Pinpoint the cell where the given text exists, returning its (x, y) midpoint coordinate. 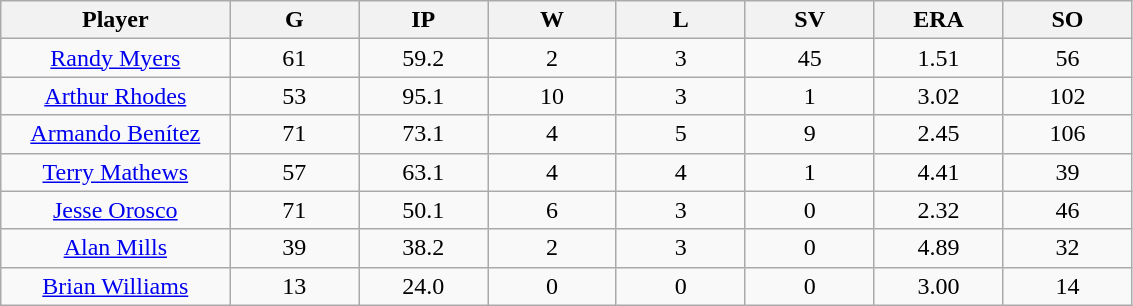
1.51 (938, 58)
Armando Benítez (116, 134)
63.1 (424, 172)
73.1 (424, 134)
6 (552, 210)
50.1 (424, 210)
2.32 (938, 210)
14 (1068, 286)
59.2 (424, 58)
57 (294, 172)
102 (1068, 96)
W (552, 20)
24.0 (424, 286)
Terry Mathews (116, 172)
56 (1068, 58)
Player (116, 20)
13 (294, 286)
G (294, 20)
10 (552, 96)
Randy Myers (116, 58)
53 (294, 96)
ERA (938, 20)
4.41 (938, 172)
5 (680, 134)
SV (810, 20)
95.1 (424, 96)
9 (810, 134)
3.02 (938, 96)
32 (1068, 248)
SO (1068, 20)
3.00 (938, 286)
IP (424, 20)
Arthur Rhodes (116, 96)
38.2 (424, 248)
2.45 (938, 134)
61 (294, 58)
Alan Mills (116, 248)
45 (810, 58)
4.89 (938, 248)
Brian Williams (116, 286)
Jesse Orosco (116, 210)
46 (1068, 210)
106 (1068, 134)
L (680, 20)
